For the text-containing cell, return its midpoint in [X, Y] coordinate format. 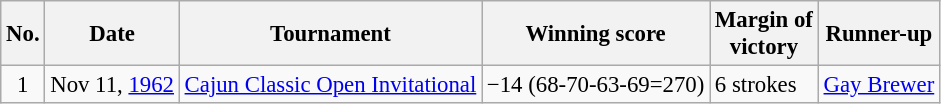
6 strokes [764, 85]
1 [23, 85]
Date [112, 34]
Winning score [596, 34]
Margin ofvictory [764, 34]
Tournament [330, 34]
Cajun Classic Open Invitational [330, 85]
No. [23, 34]
−14 (68-70-63-69=270) [596, 85]
Gay Brewer [878, 85]
Runner-up [878, 34]
Nov 11, 1962 [112, 85]
